Scan for the cell matching the given text and deliver its [X, Y] coordinate at center. 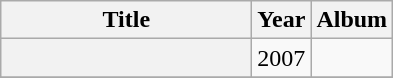
Year [282, 20]
Title [126, 20]
2007 [282, 58]
Album [352, 20]
